For the text-containing cell, return its midpoint in [X, Y] coordinate format. 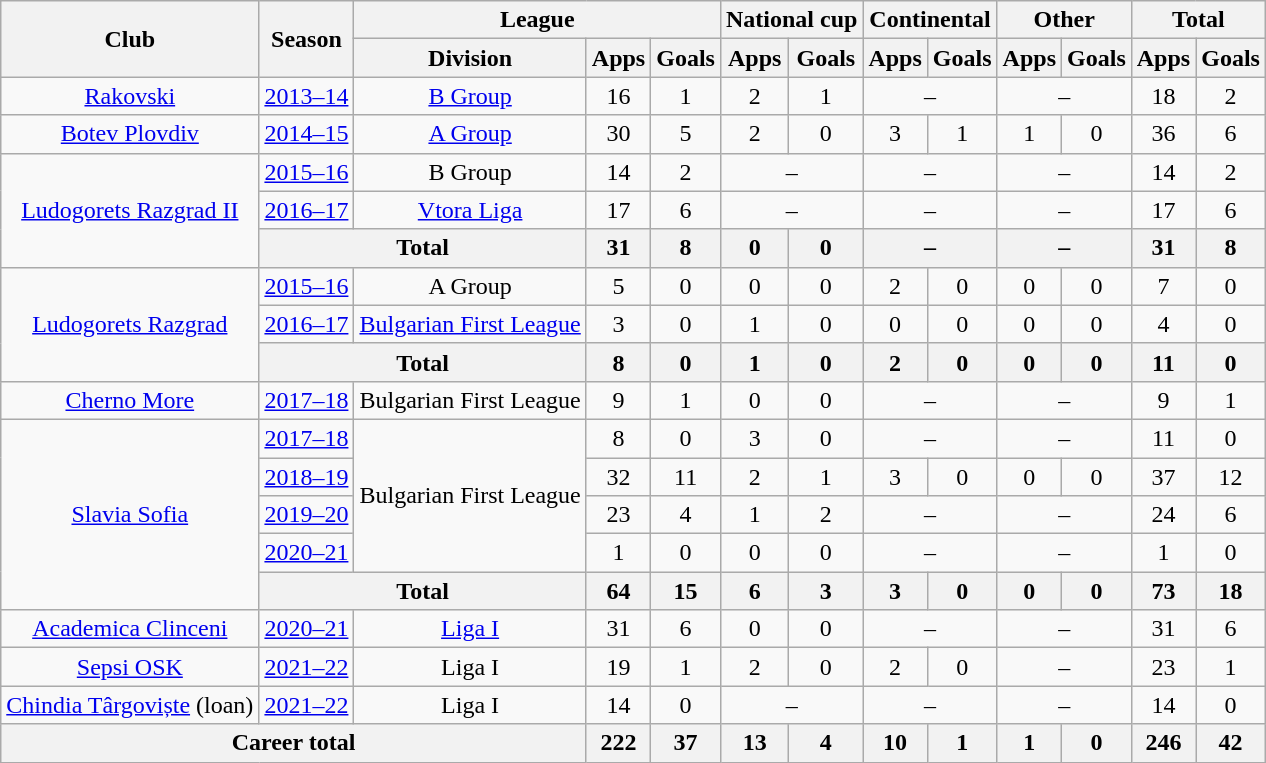
2019–20 [306, 515]
64 [618, 591]
246 [1163, 743]
Academica Clinceni [130, 629]
19 [618, 667]
Continental [930, 20]
Sepsi OSK [130, 667]
222 [618, 743]
32 [618, 477]
12 [1231, 477]
Other [1064, 20]
Cherno More [130, 400]
30 [618, 134]
Ludogorets Razgrad [130, 324]
7 [1163, 286]
Ludogorets Razgrad II [130, 210]
League [538, 20]
13 [754, 743]
42 [1231, 743]
Rakovski [130, 96]
Season [306, 39]
Slavia Sofia [130, 514]
Club [130, 39]
15 [686, 591]
Career total [294, 743]
2018–19 [306, 477]
Vtora Liga [470, 210]
Botev Plovdiv [130, 134]
National cup [791, 20]
Chindia Târgoviște (loan) [130, 705]
16 [618, 96]
36 [1163, 134]
24 [1163, 515]
2013–14 [306, 96]
Division [470, 58]
10 [895, 743]
2014–15 [306, 134]
73 [1163, 591]
